Extract the (X, Y) coordinate from the center of the cell holding the provided text.  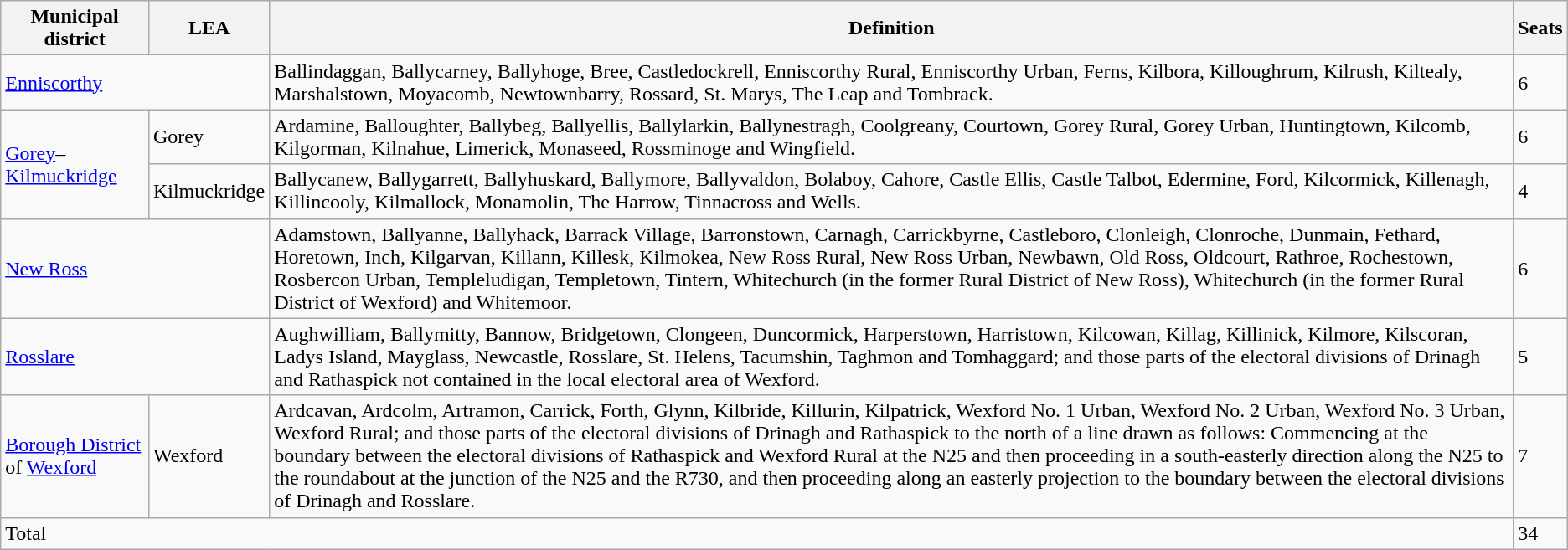
Municipal district (75, 28)
Kilmuckridge (209, 191)
5 (1540, 357)
Gorey–Kilmuckridge (75, 164)
34 (1540, 533)
Definition (891, 28)
4 (1540, 191)
Total (757, 533)
Borough District of Wexford (75, 456)
Wexford (209, 456)
Seats (1540, 28)
New Ross (136, 268)
7 (1540, 456)
LEA (209, 28)
Gorey (209, 137)
Enniscorthy (136, 82)
Rosslare (136, 357)
